Detect which cell encompasses the target text, then output its [X, Y] center coordinate. 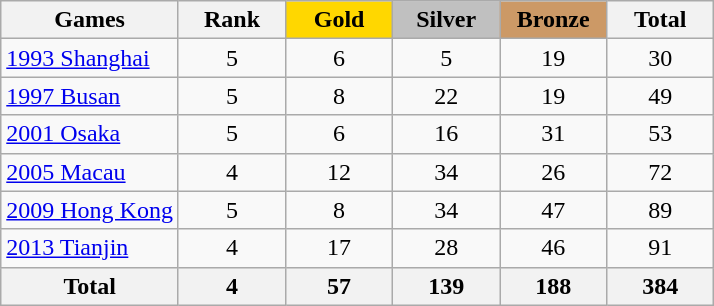
1993 Shanghai [90, 58]
47 [554, 210]
Silver [446, 20]
139 [446, 286]
22 [446, 96]
16 [446, 134]
2013 Tianjin [90, 248]
17 [340, 248]
72 [660, 172]
28 [446, 248]
30 [660, 58]
91 [660, 248]
89 [660, 210]
26 [554, 172]
2009 Hong Kong [90, 210]
384 [660, 286]
46 [554, 248]
2005 Macau [90, 172]
Bronze [554, 20]
2001 Osaka [90, 134]
Gold [340, 20]
188 [554, 286]
Rank [232, 20]
53 [660, 134]
31 [554, 134]
57 [340, 286]
49 [660, 96]
1997 Busan [90, 96]
12 [340, 172]
Games [90, 20]
